From the cell containing the given text, extract its center point as [X, Y] coordinate. 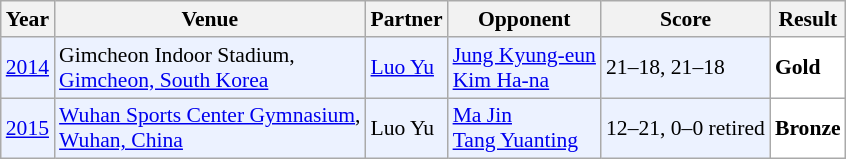
Result [808, 19]
2014 [28, 68]
Partner [407, 19]
Gold [808, 68]
Venue [210, 19]
Ma Jin Tang Yuanting [524, 128]
Gimcheon Indoor Stadium,Gimcheon, South Korea [210, 68]
Wuhan Sports Center Gymnasium,Wuhan, China [210, 128]
21–18, 21–18 [686, 68]
12–21, 0–0 retired [686, 128]
Opponent [524, 19]
Year [28, 19]
Bronze [808, 128]
2015 [28, 128]
Jung Kyung-eun Kim Ha-na [524, 68]
Score [686, 19]
